Provide the (x, y) coordinate of the cell's center where the given text is located.  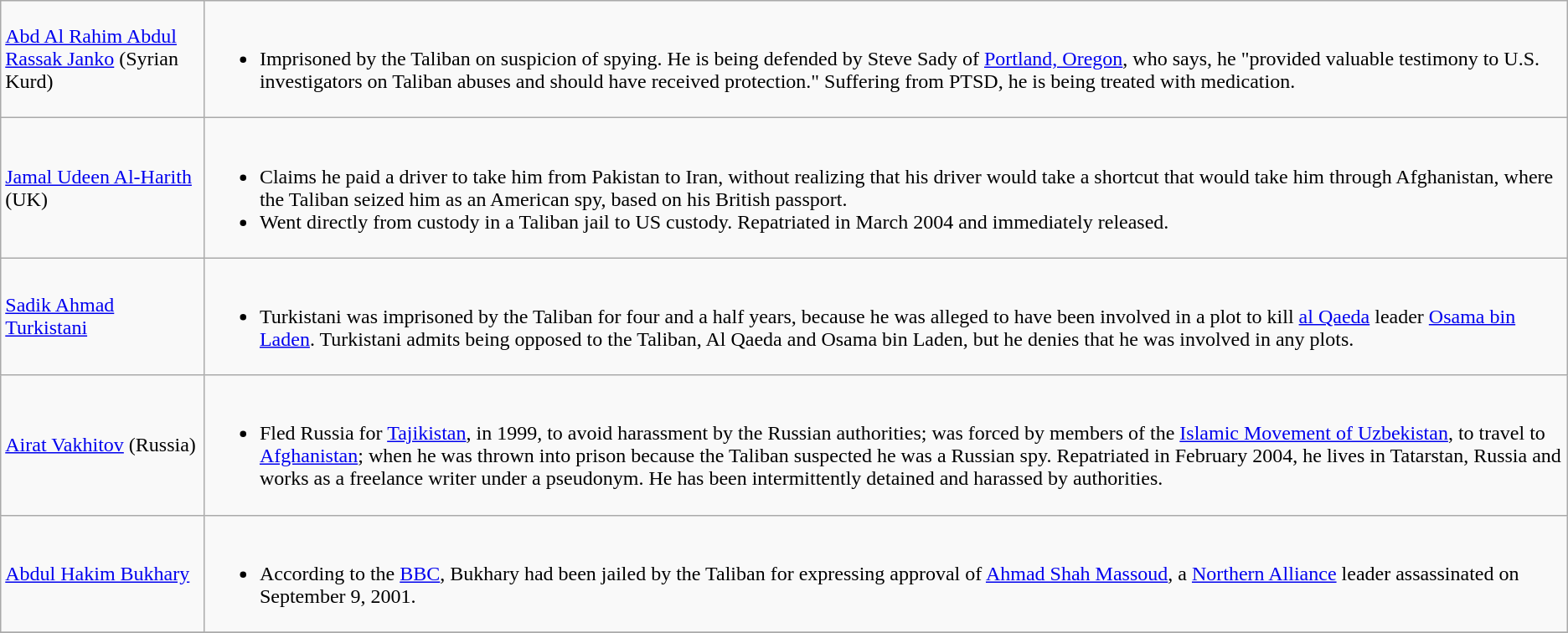
Airat Vakhitov (Russia) (103, 445)
Sadik Ahmad Turkistani (103, 316)
Abdul Hakim Bukhary (103, 574)
Abd Al Rahim Abdul Rassak Janko (Syrian Kurd) (103, 59)
Jamal Udeen Al-Harith (UK) (103, 188)
